Identify which cell holds the provided text, then report its [x, y] central coordinate. 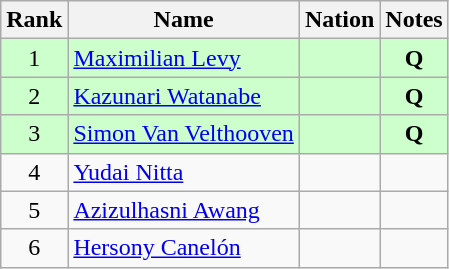
4 [34, 172]
Kazunari Watanabe [184, 96]
6 [34, 248]
Simon Van Velthooven [184, 134]
Hersony Canelón [184, 248]
3 [34, 134]
5 [34, 210]
1 [34, 58]
Azizulhasni Awang [184, 210]
Notes [414, 20]
2 [34, 96]
Name [184, 20]
Maximilian Levy [184, 58]
Nation [339, 20]
Rank [34, 20]
Yudai Nitta [184, 172]
